Detect which cell encompasses the target text, then output its [X, Y] center coordinate. 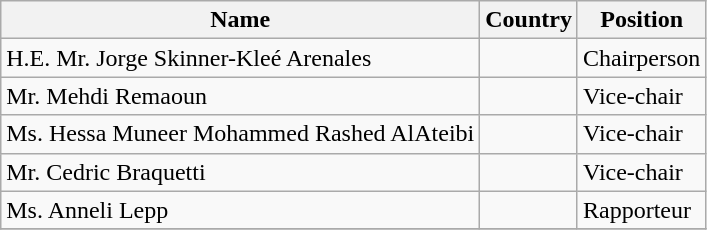
H.E. Mr. Jorge Skinner-Kleé Arenales [240, 58]
Ms. Hessa Muneer Mohammed Rashed AlAteibi [240, 134]
Position [641, 20]
Name [240, 20]
Ms. Anneli Lepp [240, 210]
Chairperson [641, 58]
Rapporteur [641, 210]
Mr. Cedric Braquetti [240, 172]
Country [529, 20]
Mr. Mehdi Remaoun [240, 96]
